Determine the [X, Y] coordinate at the center of the cell enclosing the given text.  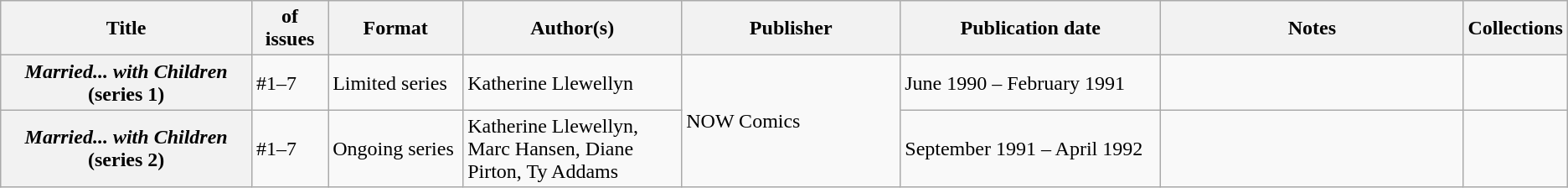
Katherine Llewellyn, Marc Hansen, Diane Pirton, Ty Addams [573, 149]
September 1991 – April 1992 [1030, 149]
June 1990 – February 1991 [1030, 82]
Author(s) [573, 29]
Married... with Children (series 2) [126, 149]
Publisher [791, 29]
Limited series [395, 82]
Title [126, 29]
Ongoing series [395, 149]
Publication date [1030, 29]
Married... with Children (series 1) [126, 82]
of issues [290, 29]
NOW Comics [791, 121]
Notes [1312, 29]
Katherine Llewellyn [573, 82]
Format [395, 29]
Collections [1515, 29]
